Capture the cell that displays the provided text and extract its [X, Y] central coordinate. 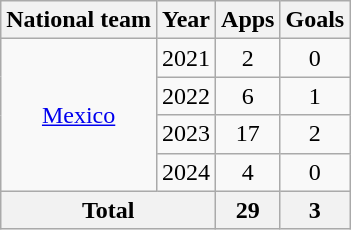
2023 [186, 134]
6 [248, 96]
Total [108, 210]
29 [248, 210]
National team [79, 20]
Goals [315, 20]
Apps [248, 20]
3 [315, 210]
4 [248, 172]
Mexico [79, 115]
17 [248, 134]
Year [186, 20]
2022 [186, 96]
1 [315, 96]
2024 [186, 172]
2021 [186, 58]
